Capture the cell that displays the provided text and extract its [X, Y] central coordinate. 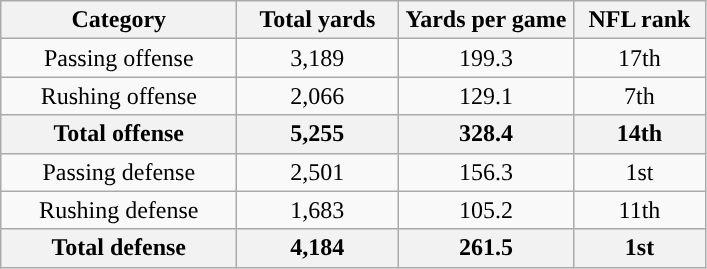
Yards per game [486, 20]
4,184 [318, 248]
Total offense [119, 134]
105.2 [486, 210]
14th [640, 134]
2,501 [318, 172]
156.3 [486, 172]
Total defense [119, 248]
Rushing offense [119, 96]
199.3 [486, 58]
Rushing defense [119, 210]
11th [640, 210]
Passing defense [119, 172]
Category [119, 20]
Total yards [318, 20]
17th [640, 58]
2,066 [318, 96]
3,189 [318, 58]
129.1 [486, 96]
5,255 [318, 134]
261.5 [486, 248]
328.4 [486, 134]
Passing offense [119, 58]
NFL rank [640, 20]
1,683 [318, 210]
7th [640, 96]
